Search for the cell housing the specified text and yield its (x, y) center coordinate. 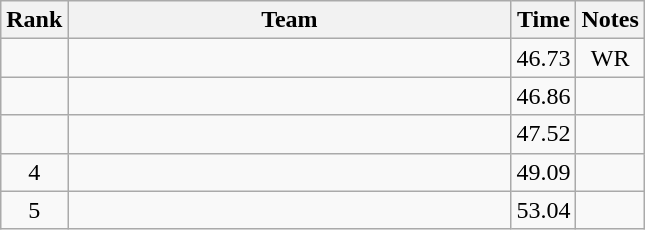
46.73 (544, 58)
46.86 (544, 96)
Team (290, 20)
Time (544, 20)
Notes (610, 20)
49.09 (544, 172)
5 (34, 210)
53.04 (544, 210)
WR (610, 58)
Rank (34, 20)
4 (34, 172)
47.52 (544, 134)
